Pinpoint the cell where the given text exists, returning its (X, Y) midpoint coordinate. 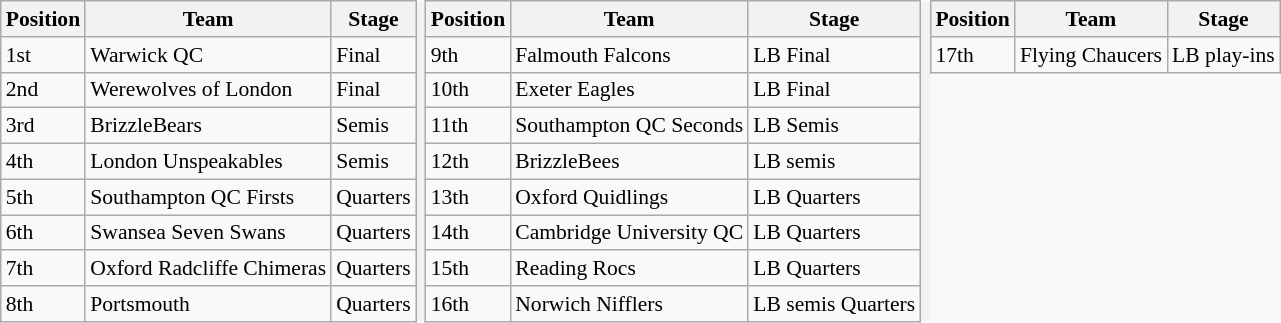
Flying Chaucers (1091, 55)
Southampton QC Seconds (629, 126)
7th (43, 269)
Warwick QC (208, 55)
Reading Rocs (629, 269)
3rd (43, 126)
17th (972, 55)
Portsmouth (208, 304)
LB Semis (834, 126)
Cambridge University QC (629, 233)
Southampton QC Firsts (208, 197)
BrizzleBears (208, 126)
14th (468, 233)
12th (468, 162)
6th (43, 233)
LB semis (834, 162)
1st (43, 55)
Oxford Radcliffe Chimeras (208, 269)
5th (43, 197)
Oxford Quidlings (629, 197)
10th (468, 90)
BrizzleBees (629, 162)
London Unspeakables (208, 162)
Swansea Seven Swans (208, 233)
9th (468, 55)
13th (468, 197)
Werewolves of London (208, 90)
LB semis Quarters (834, 304)
Norwich Nifflers (629, 304)
Falmouth Falcons (629, 55)
16th (468, 304)
Exeter Eagles (629, 90)
15th (468, 269)
LB play-ins (1224, 55)
2nd (43, 90)
4th (43, 162)
11th (468, 126)
8th (43, 304)
